Capture the cell that displays the provided text and extract its (x, y) central coordinate. 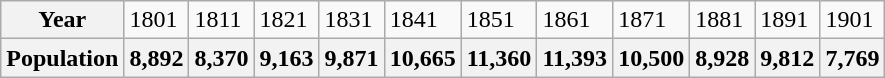
1811 (222, 20)
1831 (352, 20)
9,871 (352, 58)
7,769 (852, 58)
Year (62, 20)
1901 (852, 20)
9,163 (286, 58)
1861 (575, 20)
Population (62, 58)
11,360 (499, 58)
1851 (499, 20)
8,928 (722, 58)
1891 (788, 20)
1841 (422, 20)
10,665 (422, 58)
8,370 (222, 58)
1801 (156, 20)
1821 (286, 20)
11,393 (575, 58)
1871 (652, 20)
9,812 (788, 58)
10,500 (652, 58)
1881 (722, 20)
8,892 (156, 58)
